Provide the (x, y) coordinate of the cell's center where the given text is located.  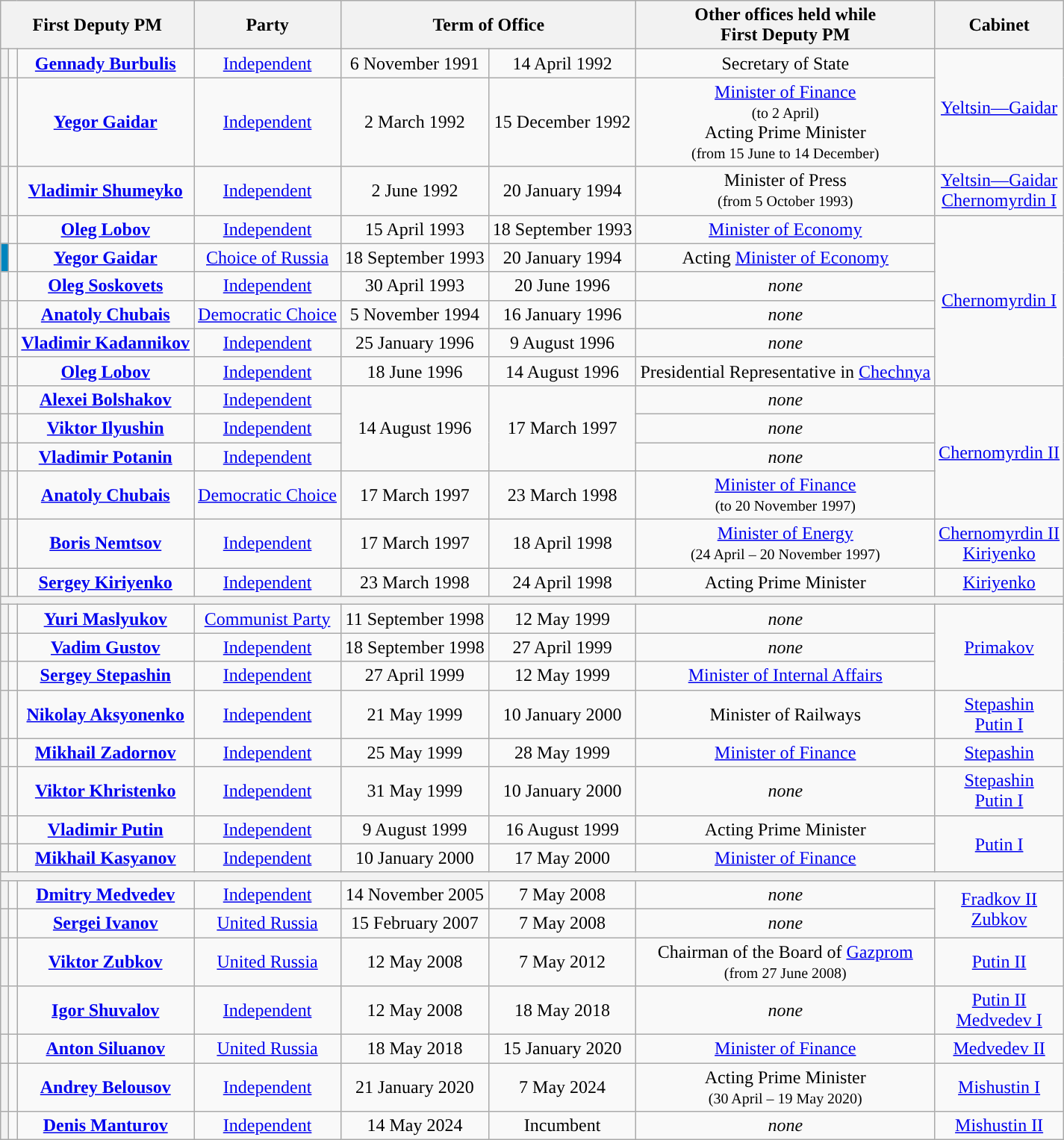
11 September 1998 (415, 619)
24 April 1998 (562, 582)
Primakov (999, 647)
25 May 1999 (415, 753)
Putin I (999, 844)
Vladimir Kadannikov (106, 343)
28 May 1999 (562, 753)
Choice of Russia (267, 258)
Sergei Ivanov (106, 923)
5 November 1994 (415, 314)
Minister of Economy (785, 229)
Presidential Representative in Chechnya (785, 371)
Gennady Burbulis (106, 63)
15 January 2020 (562, 1049)
Incumbent (562, 1126)
2 June 1992 (415, 191)
Yuri Maslyukov (106, 619)
Vadim Gustov (106, 647)
Minister of Railways (785, 714)
7 May 2012 (562, 962)
31 May 1999 (415, 791)
Chernomyrdin I (999, 300)
21 May 1999 (415, 714)
14 April 1992 (562, 63)
Secretary of State (785, 63)
Mishustin II (999, 1126)
14 November 2005 (415, 894)
16 August 1999 (562, 829)
Denis Manturov (106, 1126)
9 August 1996 (562, 343)
2 March 1992 (415, 122)
Nikolay Aksyonenko (106, 714)
Minister of Internal Affairs (785, 676)
Minister of Finance(to 20 November 1997) (785, 496)
Chernomyrdin II (999, 452)
18 April 1998 (562, 543)
16 January 1996 (562, 314)
Dmitry Medvedev (106, 894)
Oleg Soskovets (106, 286)
Anton Siluanov (106, 1049)
Boris Nemtsov (106, 543)
15 April 1993 (415, 229)
25 January 1996 (415, 343)
Yeltsin—GaidarChernomyrdin I (999, 191)
Cabinet (999, 25)
18 September 1998 (415, 647)
Minister of Press(from 5 October 1993) (785, 191)
Andrey Belousov (106, 1087)
Mikhail Zadornov (106, 753)
Term of Office (488, 25)
Mishustin I (999, 1087)
Vladimir Shumeyko (106, 191)
Viktor Zubkov (106, 962)
Chernomyrdin IIKiriyenko (999, 543)
Party (267, 25)
Vladimir Putin (106, 829)
Mikhail Kasyanov (106, 858)
Acting Prime Minister(30 April – 19 May 2020) (785, 1087)
Minister of Finance(to 2 April)Acting Prime Minister(from 15 June to 14 December) (785, 122)
Acting Minister of Economy (785, 258)
Putin II (999, 962)
15 February 2007 (415, 923)
Chairman of the Board of Gazprom(from 27 June 2008) (785, 962)
Sergey Stepashin (106, 676)
Other offices held whileFirst Deputy PM (785, 25)
Putin IIMedvedev I (999, 1011)
Viktor Khristenko (106, 791)
20 June 1996 (562, 286)
7 May 2024 (562, 1087)
9 August 1999 (415, 829)
Sergey Kiriyenko (106, 582)
14 May 2024 (415, 1126)
Igor Shuvalov (106, 1011)
Viktor Ilyushin (106, 428)
Medvedev II (999, 1049)
Vladimir Potanin (106, 456)
Yeltsin—Gaidar (999, 108)
Communist Party (267, 619)
First Deputy PM (97, 25)
18 June 1996 (415, 371)
6 November 1991 (415, 63)
Alexei Bolshakov (106, 399)
Stepashin (999, 753)
Minister of Energy(24 April – 20 November 1997) (785, 543)
15 December 1992 (562, 122)
17 May 2000 (562, 858)
Kiriyenko (999, 582)
30 April 1993 (415, 286)
21 January 2020 (415, 1087)
Fradkov IIZubkov (999, 909)
